Extract the [X, Y] coordinate from the center of the cell holding the provided text.  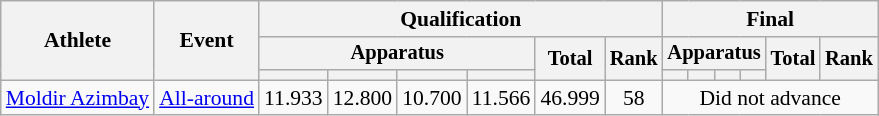
12.800 [362, 98]
10.700 [432, 98]
All-around [206, 98]
Moldir Azimbay [78, 98]
58 [634, 98]
Qualification [460, 19]
11.566 [502, 98]
Event [206, 40]
Did not advance [770, 98]
46.999 [570, 98]
Final [770, 19]
11.933 [294, 98]
Athlete [78, 40]
